Extract the (X, Y) coordinate from the center of the cell holding the provided text.  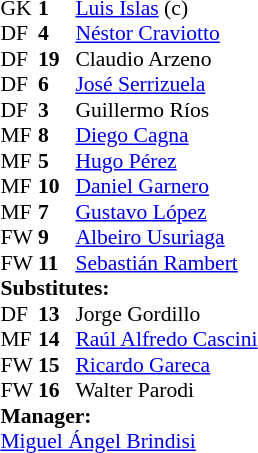
Diego Cagna (166, 135)
16 (57, 391)
Substitutes: (128, 289)
Gustavo López (166, 212)
5 (57, 161)
9 (57, 237)
Albeiro Usuriaga (166, 237)
Sebastián Rambert (166, 263)
8 (57, 135)
13 (57, 314)
7 (57, 212)
Manager: (128, 416)
Hugo Pérez (166, 161)
Walter Parodi (166, 391)
Ricardo Gareca (166, 365)
Claudio Arzeno (166, 59)
14 (57, 339)
4 (57, 33)
Néstor Craviotto (166, 33)
Daniel Garnero (166, 187)
José Serrizuela (166, 85)
15 (57, 365)
19 (57, 59)
11 (57, 263)
6 (57, 85)
10 (57, 187)
Guillermo Ríos (166, 110)
3 (57, 110)
Jorge Gordillo (166, 314)
Raúl Alfredo Cascini (166, 339)
